For the text-containing cell, return its midpoint in [X, Y] coordinate format. 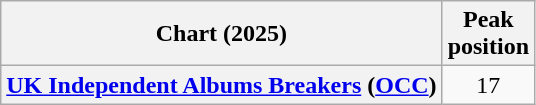
17 [488, 85]
UK Independent Albums Breakers (OCC) [222, 85]
Chart (2025) [222, 34]
Peakposition [488, 34]
